Pinpoint the cell where the given text exists, returning its (X, Y) midpoint coordinate. 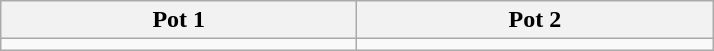
Pot 1 (179, 20)
Pot 2 (535, 20)
